Return [x, y] of the center of cell containing provided text 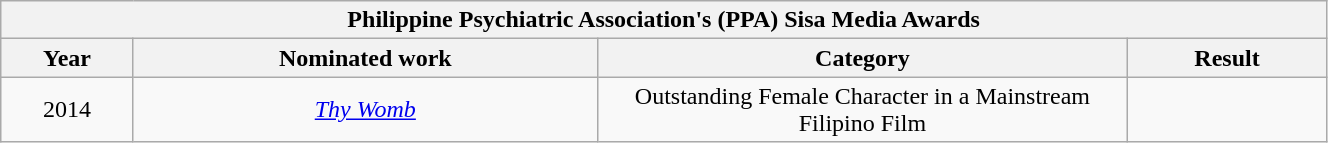
Year [68, 58]
Philippine Psychiatric Association's (PPA) Sisa Media Awards [664, 20]
Outstanding Female Character in a Mainstream Filipino Film [862, 110]
2014 [68, 110]
Category [862, 58]
Nominated work [365, 58]
Thy Womb [365, 110]
Result [1228, 58]
